Extract the (X, Y) coordinate from the center of the cell holding the provided text.  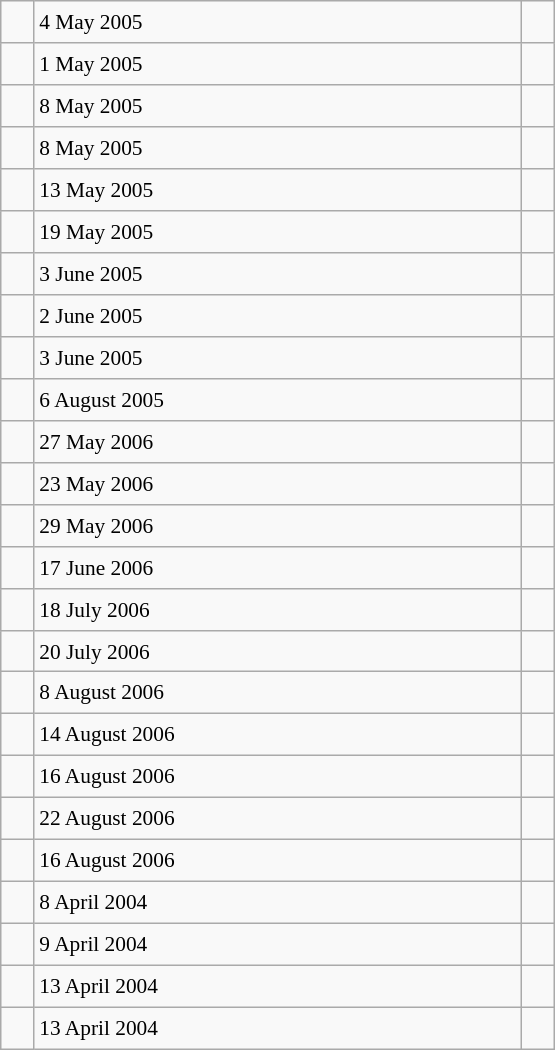
14 August 2006 (278, 735)
19 May 2005 (278, 232)
27 May 2006 (278, 441)
29 May 2006 (278, 525)
1 May 2005 (278, 64)
8 April 2004 (278, 903)
13 May 2005 (278, 190)
4 May 2005 (278, 22)
20 July 2006 (278, 651)
22 August 2006 (278, 819)
18 July 2006 (278, 609)
6 August 2005 (278, 399)
17 June 2006 (278, 567)
2 June 2005 (278, 316)
9 April 2004 (278, 945)
8 August 2006 (278, 693)
23 May 2006 (278, 483)
